Find where the given text appears and provide that cell's center as (X, Y) coordinate. 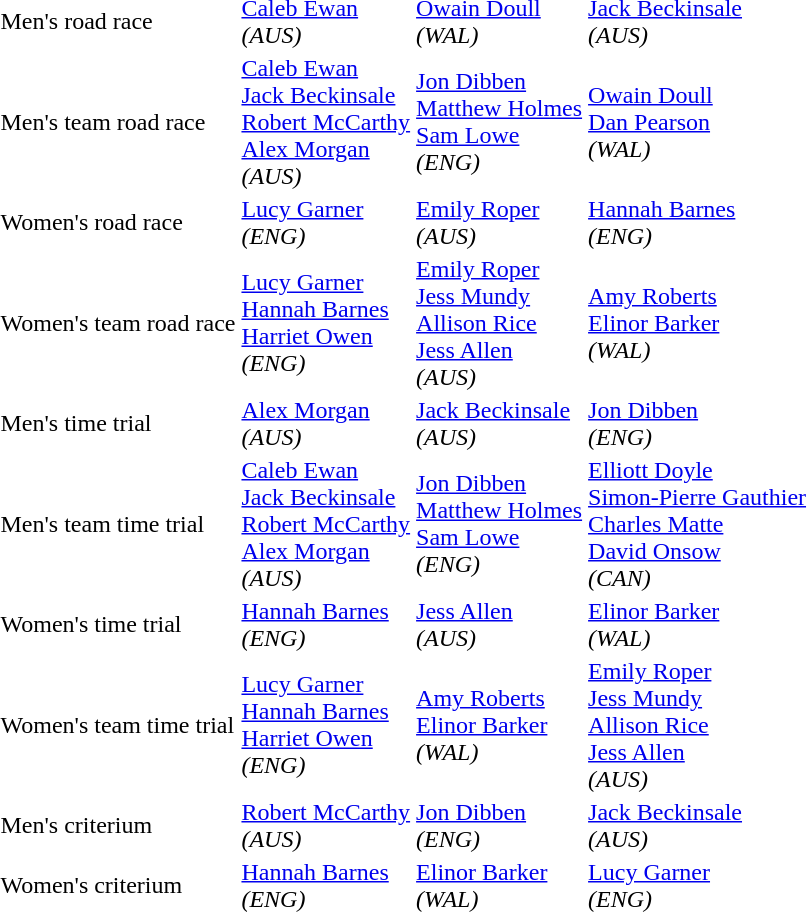
Robert McCarthy (AUS) (326, 826)
Jess Allen (AUS) (500, 624)
Jack Beckinsale (AUS) (500, 424)
Amy RobertsElinor Barker (WAL) (500, 725)
Alex Morgan (AUS) (326, 424)
Lucy Garner (ENG) (326, 222)
Hannah Barnes (ENG) (326, 624)
Emily Roper (AUS) (500, 222)
Emily RoperJess MundyAllison RiceJess Allen (AUS) (500, 323)
Jon Dibben (ENG) (500, 826)
